Identify which cell holds the provided text, then report its [X, Y] central coordinate. 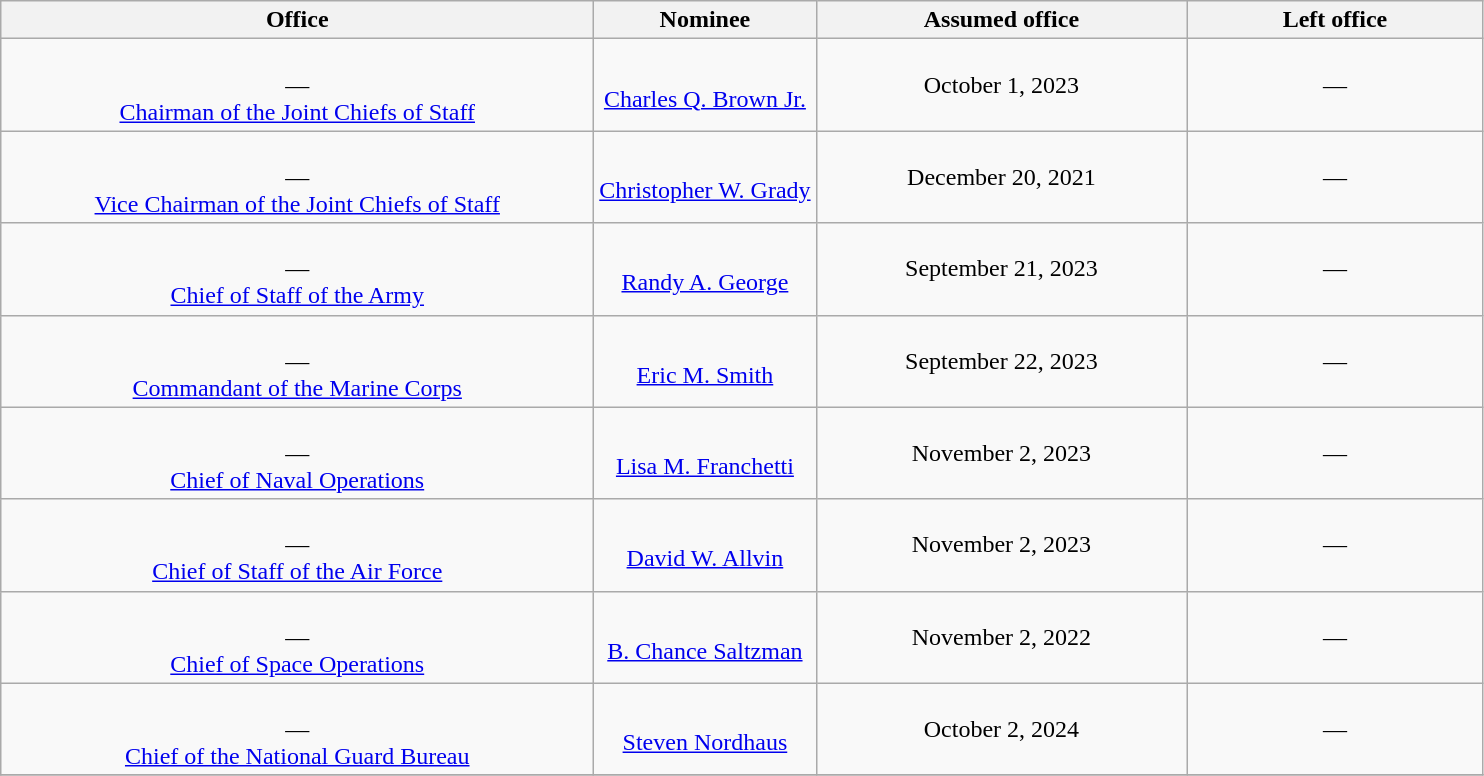
October 1, 2023 [1002, 85]
Christopher W. Grady [705, 177]
Charles Q. Brown Jr. [705, 85]
October 2, 2024 [1002, 729]
Steven Nordhaus [705, 729]
December 20, 2021 [1002, 177]
Office [298, 20]
—Chief of Naval Operations [298, 453]
Lisa M. Franchetti [705, 453]
Randy A. George [705, 269]
B. Chance Saltzman [705, 637]
—Chief of Staff of the Army [298, 269]
—Commandant of the Marine Corps [298, 361]
September 21, 2023 [1002, 269]
—Vice Chairman of the Joint Chiefs of Staff [298, 177]
—Chairman of the Joint Chiefs of Staff [298, 85]
Assumed office [1002, 20]
—Chief of Staff of the Air Force [298, 545]
November 2, 2022 [1002, 637]
David W. Allvin [705, 545]
—Chief of the National Guard Bureau [298, 729]
—Chief of Space Operations [298, 637]
Left office [1336, 20]
September 22, 2023 [1002, 361]
Eric M. Smith [705, 361]
Nominee [705, 20]
